Scan for the cell matching the given text and deliver its [x, y] coordinate at center. 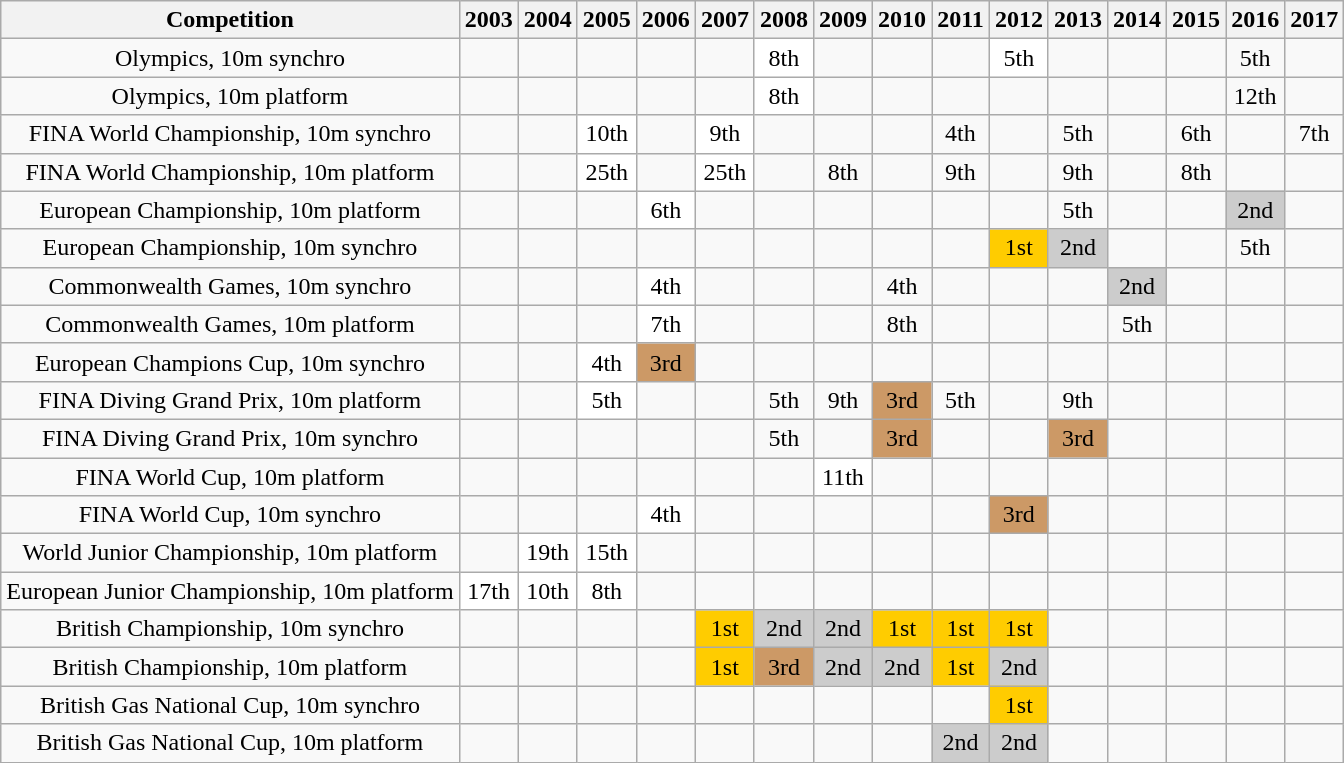
2006 [666, 20]
European Championship, 10m synchro [230, 248]
FINA World Championship, 10m synchro [230, 134]
British Gas National Cup, 10m platform [230, 743]
British Championship, 10m synchro [230, 629]
2013 [1078, 20]
2014 [1136, 20]
2010 [902, 20]
European Champions Cup, 10m synchro [230, 362]
2012 [1018, 20]
2003 [488, 20]
19th [548, 553]
European Championship, 10m platform [230, 210]
Commonwealth Games, 10m synchro [230, 286]
Competition [230, 20]
2007 [724, 20]
11th [842, 477]
2005 [606, 20]
Olympics, 10m platform [230, 96]
2016 [1256, 20]
FINA Diving Grand Prix, 10m synchro [230, 438]
15th [606, 553]
2011 [961, 20]
Commonwealth Games, 10m platform [230, 324]
FINA World Cup, 10m synchro [230, 515]
12th [1256, 96]
FINA Diving Grand Prix, 10m platform [230, 400]
FINA World Cup, 10m platform [230, 477]
2017 [1314, 20]
FINA World Championship, 10m platform [230, 172]
2004 [548, 20]
British Championship, 10m platform [230, 667]
2009 [842, 20]
17th [488, 591]
British Gas National Cup, 10m synchro [230, 705]
2015 [1196, 20]
World Junior Championship, 10m platform [230, 553]
Olympics, 10m synchro [230, 58]
2008 [784, 20]
European Junior Championship, 10m platform [230, 591]
